For the text-containing cell, return its midpoint in (x, y) coordinate format. 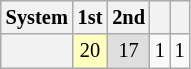
17 (128, 51)
1st (90, 17)
20 (90, 51)
2nd (128, 17)
System (37, 17)
